Provide the [X, Y] coordinate of the cell's center where the given text is located.  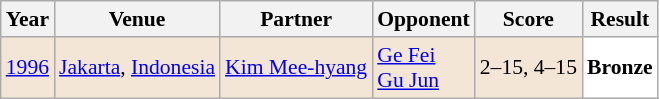
Opponent [424, 19]
Result [620, 19]
Bronze [620, 68]
2–15, 4–15 [528, 68]
Partner [296, 19]
Kim Mee-hyang [296, 68]
Score [528, 19]
Ge Fei Gu Jun [424, 68]
Venue [137, 19]
Year [28, 19]
1996 [28, 68]
Jakarta, Indonesia [137, 68]
